Output the (x, y) coordinate of the center of the cell containing the given text.  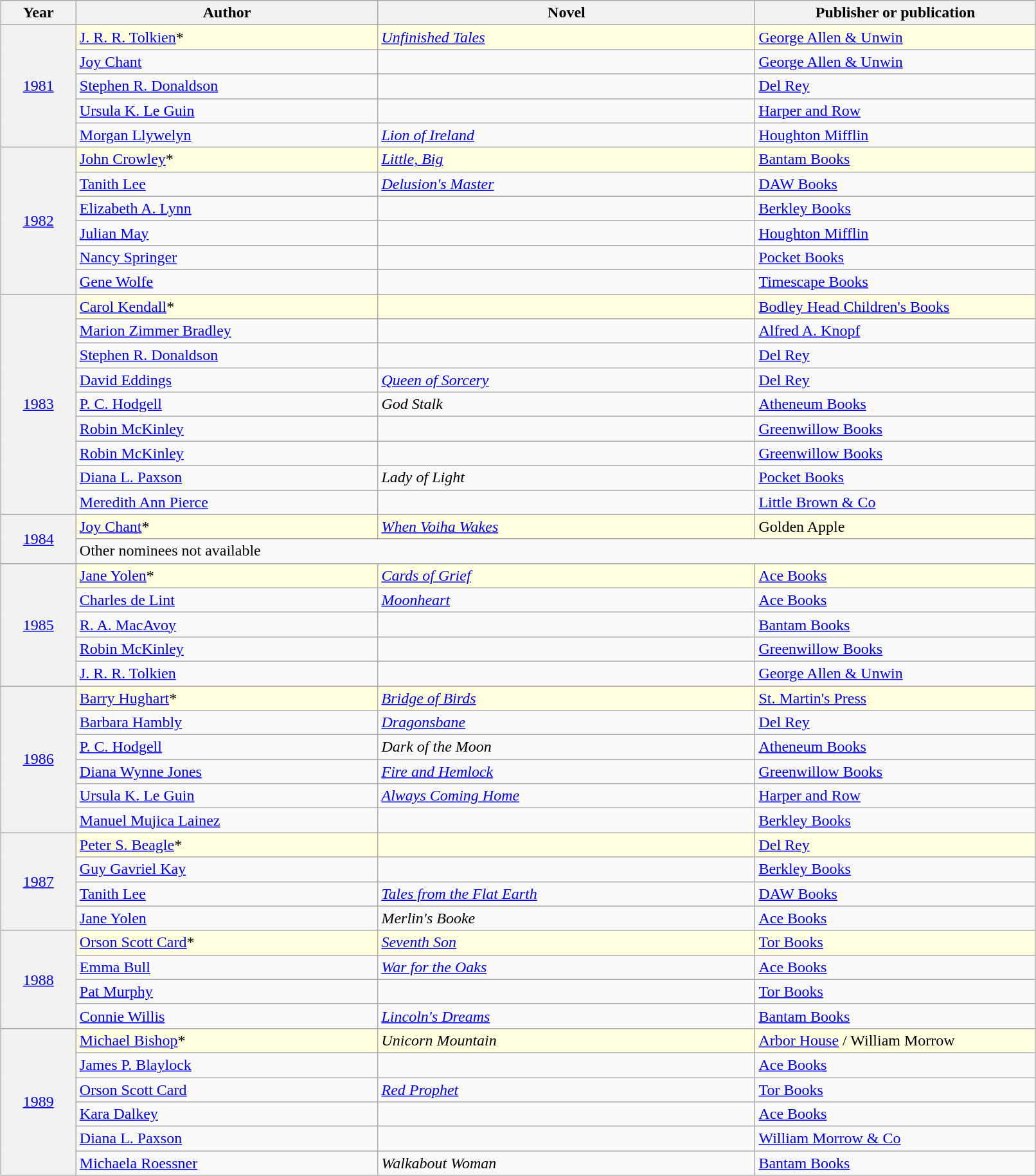
1983 (39, 405)
Joy Chant (227, 62)
Julian May (227, 233)
God Stalk (567, 404)
1984 (39, 539)
Tales from the Flat Earth (567, 894)
St. Martin's Press (895, 698)
Elizabeth A. Lynn (227, 208)
Publisher or publication (895, 13)
Seventh Son (567, 943)
Year (39, 13)
Kara Dalkey (227, 1114)
Lincoln's Dreams (567, 1016)
Little, Big (567, 159)
1981 (39, 86)
Charles de Lint (227, 600)
Barry Hughart* (227, 698)
Dragonsbane (567, 723)
Orson Scott Card (227, 1090)
Lion of Ireland (567, 135)
Jane Yolen (227, 918)
Alfred A. Knopf (895, 331)
Unfinished Tales (567, 37)
Timescape Books (895, 282)
1989 (39, 1101)
R. A. MacAvoy (227, 624)
William Morrow & Co (895, 1139)
Emma Bull (227, 967)
Gene Wolfe (227, 282)
Nancy Springer (227, 257)
Carol Kendall* (227, 307)
Red Prophet (567, 1090)
Golden Apple (895, 527)
Cards of Grief (567, 575)
Joy Chant* (227, 527)
Guy Gavriel Kay (227, 869)
Delusion's Master (567, 184)
Connie Willis (227, 1016)
Bodley Head Children's Books (895, 307)
Michaela Roessner (227, 1163)
J. R. R. Tolkien* (227, 37)
When Voiha Wakes (567, 527)
David Eddings (227, 380)
Marion Zimmer Bradley (227, 331)
Bridge of Birds (567, 698)
Morgan Llywelyn (227, 135)
Always Coming Home (567, 796)
1985 (39, 624)
James P. Blaylock (227, 1065)
Unicorn Mountain (567, 1040)
1986 (39, 759)
Author (227, 13)
1982 (39, 221)
John Crowley* (227, 159)
Merlin's Booke (567, 918)
Jane Yolen* (227, 575)
Barbara Hambly (227, 723)
Dark of the Moon (567, 747)
Michael Bishop* (227, 1040)
Meredith Ann Pierce (227, 502)
Lady of Light (567, 478)
1987 (39, 882)
Diana Wynne Jones (227, 772)
Moonheart (567, 600)
Manuel Mujica Lainez (227, 820)
Peter S. Beagle* (227, 845)
Little Brown & Co (895, 502)
Queen of Sorcery (567, 380)
1988 (39, 979)
J. R. R. Tolkien (227, 673)
Other nominees not available (555, 551)
War for the Oaks (567, 967)
Walkabout Woman (567, 1163)
Fire and Hemlock (567, 772)
Arbor House / William Morrow (895, 1040)
Pat Murphy (227, 991)
Novel (567, 13)
Orson Scott Card* (227, 943)
